From the cell containing the given text, extract its center point as (X, Y) coordinate. 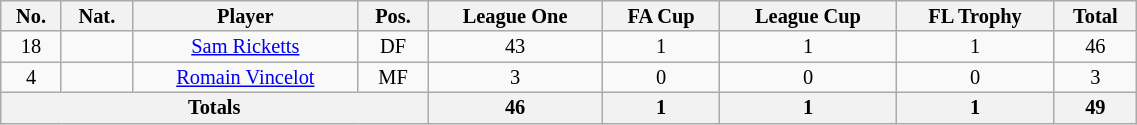
Total (1096, 16)
Nat. (96, 16)
Pos. (392, 16)
Totals (214, 108)
MF (392, 78)
Sam Ricketts (245, 46)
43 (516, 46)
FA Cup (662, 16)
18 (32, 46)
4 (32, 78)
Player (245, 16)
No. (32, 16)
League One (516, 16)
49 (1096, 108)
FL Trophy (975, 16)
League Cup (808, 16)
Romain Vincelot (245, 78)
DF (392, 46)
